Extract the [X, Y] coordinate from the center of the cell holding the provided text.  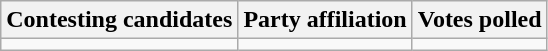
Votes polled [480, 20]
Contesting candidates [120, 20]
Party affiliation [325, 20]
